Capture the cell that displays the provided text and extract its [x, y] central coordinate. 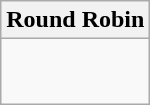
Round Robin [76, 20]
